Return [x, y] of the center of cell containing provided text 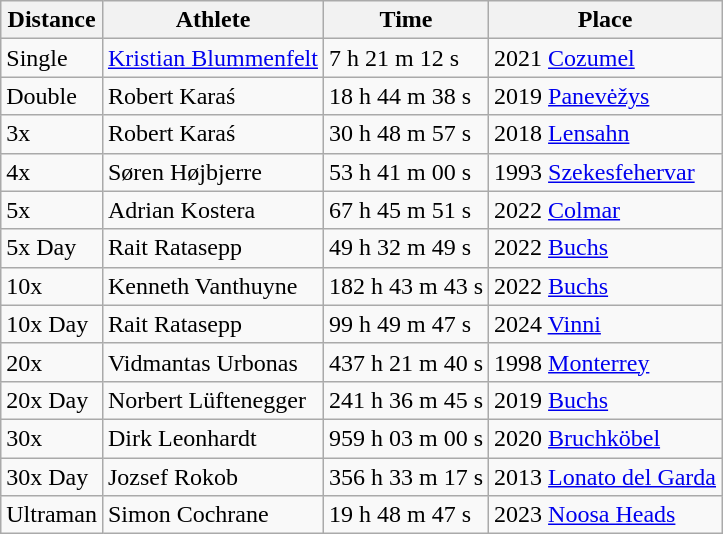
1993 Szekesfehervar [606, 172]
2021 Cozumel [606, 58]
356 h 33 m 17 s [406, 477]
437 h 21 m 40 s [406, 362]
Place [606, 20]
3x [52, 134]
4x [52, 172]
Single [52, 58]
2013 Lonato del Garda [606, 477]
Athlete [212, 20]
5x Day [52, 248]
Dirk Leonhardt [212, 438]
2024 Vinni [606, 324]
2019 Panevėžys [606, 96]
Norbert Lüftenegger [212, 400]
49 h 32 m 49 s [406, 248]
2020 Bruchköbel [606, 438]
Double [52, 96]
Distance [52, 20]
19 h 48 m 47 s [406, 515]
2023 Noosa Heads [606, 515]
2018 Lensahn [606, 134]
30x Day [52, 477]
Simon Cochrane [212, 515]
7 h 21 m 12 s [406, 58]
Time [406, 20]
20x [52, 362]
1998 Monterrey [606, 362]
Kristian Blummenfelt [212, 58]
53 h 41 m 00 s [406, 172]
182 h 43 m 43 s [406, 286]
99 h 49 m 47 s [406, 324]
30 h 48 m 57 s [406, 134]
10x [52, 286]
18 h 44 m 38 s [406, 96]
241 h 36 m 45 s [406, 400]
5x [52, 210]
2019 Buchs [606, 400]
Kenneth Vanthuyne [212, 286]
Vidmantas Urbonas [212, 362]
959 h 03 m 00 s [406, 438]
Jozsef Rokob [212, 477]
2022 Colmar [606, 210]
Ultraman [52, 515]
Søren Højbjerre [212, 172]
20x Day [52, 400]
67 h 45 m 51 s [406, 210]
10x Day [52, 324]
30x [52, 438]
Adrian Kostera [212, 210]
